Capture the cell that displays the provided text and extract its [x, y] central coordinate. 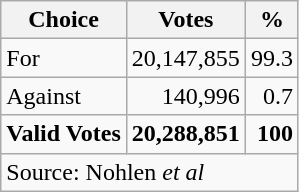
Votes [186, 20]
Choice [64, 20]
For [64, 58]
Valid Votes [64, 134]
100 [272, 134]
Source: Nohlen et al [150, 172]
20,147,855 [186, 58]
99.3 [272, 58]
% [272, 20]
20,288,851 [186, 134]
Against [64, 96]
140,996 [186, 96]
0.7 [272, 96]
